Identify which cell holds the provided text, then report its [X, Y] central coordinate. 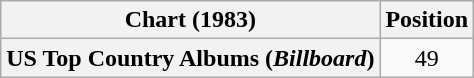
49 [427, 58]
US Top Country Albums (Billboard) [190, 58]
Position [427, 20]
Chart (1983) [190, 20]
